Pinpoint the cell where the given text exists, returning its [X, Y] midpoint coordinate. 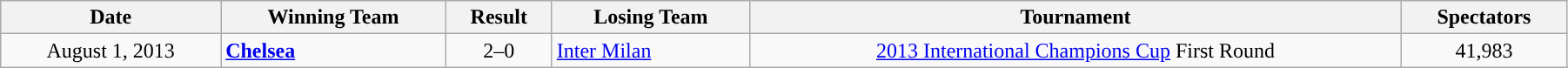
2–0 [499, 51]
Inter Milan [651, 51]
41,983 [1484, 51]
Chelsea [334, 51]
Result [499, 17]
Winning Team [334, 17]
2013 International Champions Cup First Round [1075, 51]
Spectators [1484, 17]
Tournament [1075, 17]
Date [111, 17]
Losing Team [651, 17]
August 1, 2013 [111, 51]
